Provide the (x, y) coordinate of the cell's center where the given text is located.  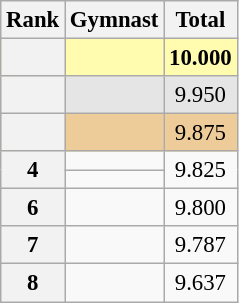
Total (200, 20)
9.637 (200, 283)
9.950 (200, 95)
9.875 (200, 133)
4 (33, 170)
9.825 (200, 170)
8 (33, 283)
9.800 (200, 208)
9.787 (200, 245)
Gymnast (114, 20)
7 (33, 245)
10.000 (200, 58)
6 (33, 208)
Rank (33, 20)
